Identify which cell holds the provided text, then report its (X, Y) central coordinate. 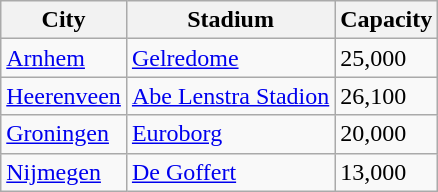
13,000 (386, 172)
De Goffert (230, 172)
Stadium (230, 20)
25,000 (386, 58)
Arnhem (64, 58)
City (64, 20)
Groningen (64, 134)
Heerenveen (64, 96)
20,000 (386, 134)
Gelredome (230, 58)
Nijmegen (64, 172)
Euroborg (230, 134)
Abe Lenstra Stadion (230, 96)
Capacity (386, 20)
26,100 (386, 96)
